Return the [X, Y] coordinate for the center point of the cell that contains the specified text.  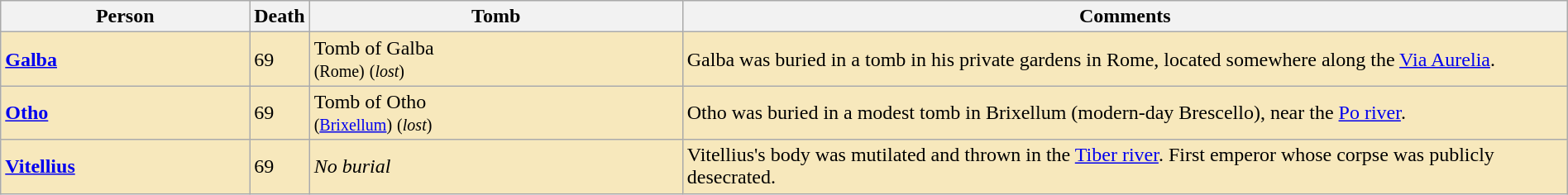
Galba was buried in a tomb in his private gardens in Rome, located somewhere along the Via Aurelia. [1125, 59]
Otho was buried in a modest tomb in Brixellum (modern-day Brescello), near the Po river. [1125, 112]
No burial [496, 167]
Death [280, 17]
Person [126, 17]
Galba [126, 59]
Tomb of Otho(Brixellum) (lost) [496, 112]
Comments [1125, 17]
Tomb of Galba(Rome) (lost) [496, 59]
Tomb [496, 17]
Otho [126, 112]
Vitellius's body was mutilated and thrown in the Tiber river. First emperor whose corpse was publicly desecrated. [1125, 167]
Vitellius [126, 167]
